From the cell containing the given text, extract its center point as (X, Y) coordinate. 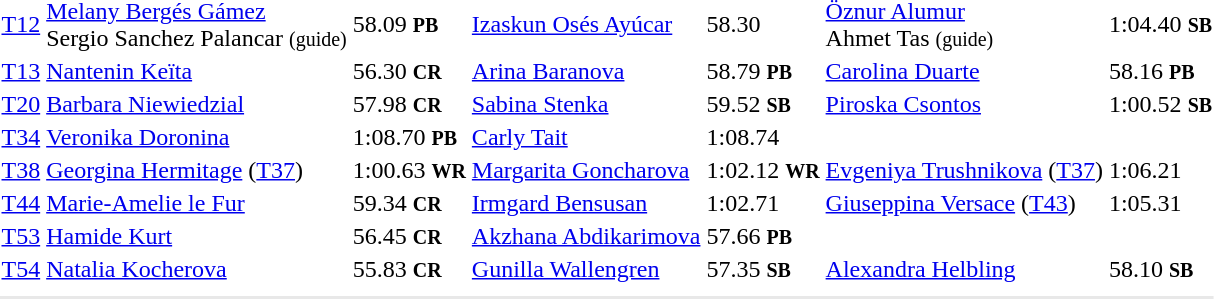
57.66 PB (763, 236)
Arina Baranova (586, 71)
Irmgard Bensusan (586, 203)
Carly Tait (586, 137)
58.16 PB (1160, 71)
57.35 SB (763, 269)
58.79 PB (763, 71)
T34 (21, 137)
Gunilla Wallengren (586, 269)
Piroska Csontos (964, 104)
Akzhana Abdikarimova (586, 236)
Marie-Amelie le Fur (197, 203)
T13 (21, 71)
1:02.71 (763, 203)
T54 (21, 269)
1:06.21 (1160, 170)
Georgina Hermitage (T37) (197, 170)
1:00.52 SB (1160, 104)
Alexandra Helbling (964, 269)
T38 (21, 170)
T20 (21, 104)
Barbara Niewiedzial (197, 104)
56.30 CR (409, 71)
59.34 CR (409, 203)
Hamide Kurt (197, 236)
1:08.70 PB (409, 137)
1:05.31 (1160, 203)
Carolina Duarte (964, 71)
57.98 CR (409, 104)
1:08.74 (763, 137)
Giuseppina Versace (T43) (964, 203)
Veronika Doronina (197, 137)
Natalia Kocherova (197, 269)
T44 (21, 203)
Margarita Goncharova (586, 170)
58.10 SB (1160, 269)
T53 (21, 236)
55.83 CR (409, 269)
Nantenin Keïta (197, 71)
Sabina Stenka (586, 104)
1:02.12 WR (763, 170)
1:00.63 WR (409, 170)
56.45 CR (409, 236)
59.52 SB (763, 104)
Evgeniya Trushnikova (T37) (964, 170)
